Return the [x, y] coordinate for the center point of the cell that contains the specified text.  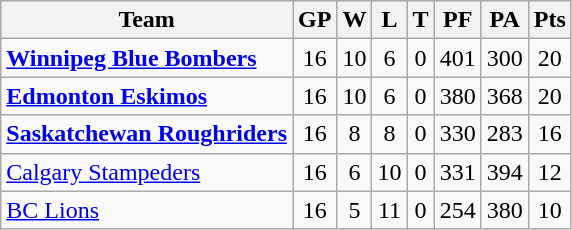
Edmonton Eskimos [147, 96]
330 [458, 134]
368 [504, 96]
Pts [550, 20]
11 [390, 210]
283 [504, 134]
BC Lions [147, 210]
PF [458, 20]
GP [315, 20]
331 [458, 172]
300 [504, 58]
5 [354, 210]
Calgary Stampeders [147, 172]
12 [550, 172]
394 [504, 172]
PA [504, 20]
Saskatchewan Roughriders [147, 134]
W [354, 20]
254 [458, 210]
T [420, 20]
Winnipeg Blue Bombers [147, 58]
Team [147, 20]
401 [458, 58]
L [390, 20]
